Extract the [x, y] coordinate from the center of the cell holding the provided text.  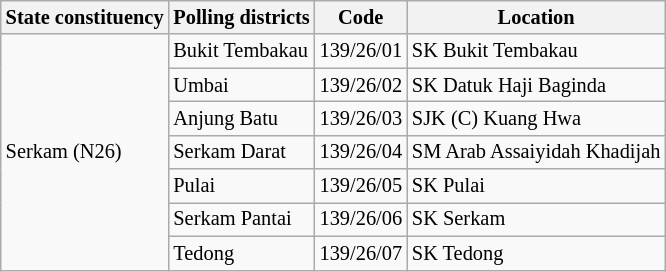
139/26/03 [361, 118]
Tedong [241, 253]
SJK (C) Kuang Hwa [536, 118]
Bukit Tembakau [241, 51]
139/26/06 [361, 219]
139/26/02 [361, 85]
Serkam Pantai [241, 219]
Serkam Darat [241, 152]
SM Arab Assaiyidah Khadijah [536, 152]
Location [536, 17]
Anjung Batu [241, 118]
139/26/04 [361, 152]
139/26/01 [361, 51]
139/26/07 [361, 253]
Pulai [241, 186]
Polling districts [241, 17]
SK Pulai [536, 186]
SK Serkam [536, 219]
Serkam (N26) [85, 152]
Code [361, 17]
SK Datuk Haji Baginda [536, 85]
SK Tedong [536, 253]
Umbai [241, 85]
SK Bukit Tembakau [536, 51]
139/26/05 [361, 186]
State constituency [85, 17]
